Capture the cell that displays the provided text and extract its (x, y) central coordinate. 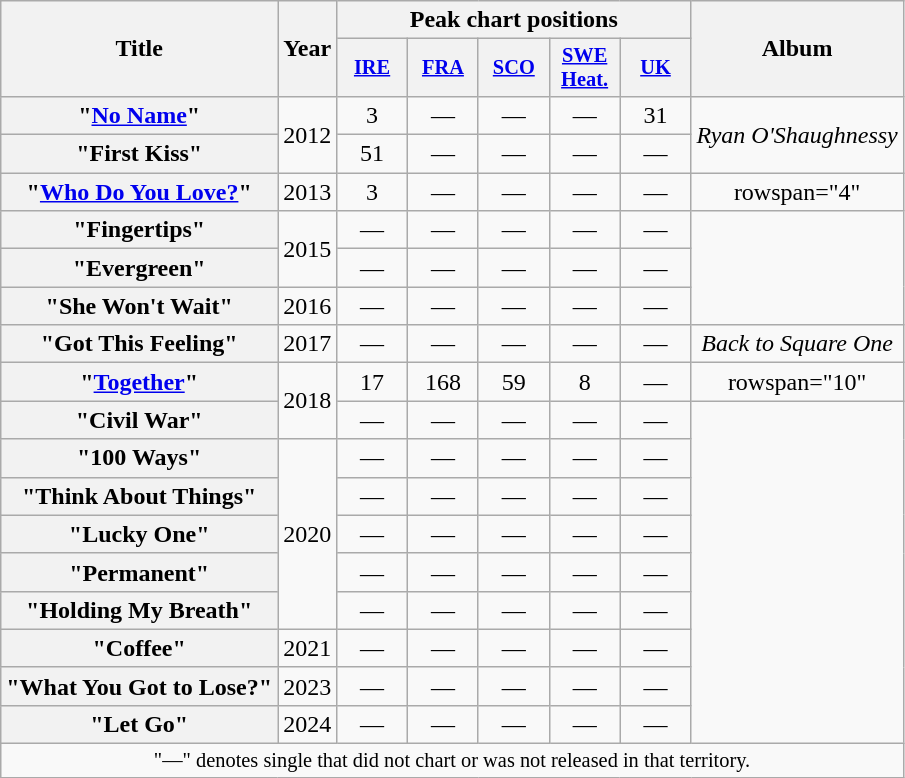
SWEHeat. (584, 68)
2023 (308, 686)
2020 (308, 534)
59 (514, 382)
rowspan="10" (797, 382)
"Holding My Breath" (140, 610)
"Fingertips" (140, 230)
Year (308, 49)
2021 (308, 648)
"100 Ways" (140, 458)
2012 (308, 134)
UK (656, 68)
2018 (308, 401)
"Permanent" (140, 572)
Peak chart positions (514, 20)
"Got This Feeling" (140, 344)
2013 (308, 192)
rowspan="4" (797, 192)
"Lucky One" (140, 534)
SCO (514, 68)
"Evergreen" (140, 268)
"Civil War" (140, 420)
Title (140, 49)
"—" denotes single that did not chart or was not released in that territory. (452, 761)
51 (372, 154)
"Together" (140, 382)
Ryan O'Shaughnessy (797, 134)
FRA (444, 68)
Back to Square One (797, 344)
168 (444, 382)
"Think About Things" (140, 496)
17 (372, 382)
"Let Go" (140, 724)
"Who Do You Love?" (140, 192)
"What You Got to Lose?" (140, 686)
31 (656, 115)
"She Won't Wait" (140, 306)
8 (584, 382)
"Coffee" (140, 648)
"No Name" (140, 115)
2017 (308, 344)
Album (797, 49)
2024 (308, 724)
2016 (308, 306)
"First Kiss" (140, 154)
IRE (372, 68)
2015 (308, 249)
